Return the (X, Y) coordinate for the center point of the cell that contains the specified text.  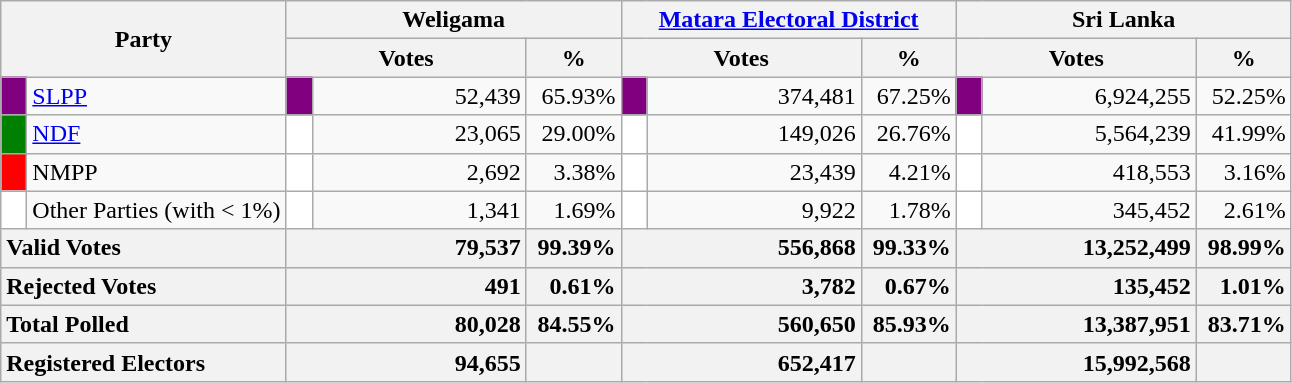
13,387,951 (1076, 324)
Total Polled (144, 324)
Party (144, 39)
98.99% (1244, 248)
3.16% (1244, 172)
2.61% (1244, 210)
52.25% (1244, 96)
26.76% (908, 134)
99.39% (574, 248)
1.69% (574, 210)
0.67% (908, 286)
NMPP (156, 172)
Rejected Votes (144, 286)
0.61% (574, 286)
Weligama (454, 20)
560,650 (741, 324)
1.78% (908, 210)
SLPP (156, 96)
84.55% (574, 324)
80,028 (406, 324)
3,782 (741, 286)
83.71% (1244, 324)
79,537 (406, 248)
NDF (156, 134)
418,553 (1089, 172)
374,481 (754, 96)
Valid Votes (144, 248)
3.38% (574, 172)
556,868 (741, 248)
99.33% (908, 248)
149,026 (754, 134)
6,924,255 (1089, 96)
652,417 (741, 362)
65.93% (574, 96)
15,992,568 (1076, 362)
67.25% (908, 96)
1,341 (419, 210)
52,439 (419, 96)
29.00% (574, 134)
13,252,499 (1076, 248)
345,452 (1089, 210)
135,452 (1076, 286)
85.93% (908, 324)
Sri Lanka (1124, 20)
23,439 (754, 172)
4.21% (908, 172)
Registered Electors (144, 362)
491 (406, 286)
5,564,239 (1089, 134)
23,065 (419, 134)
94,655 (406, 362)
41.99% (1244, 134)
2,692 (419, 172)
1.01% (1244, 286)
Matara Electoral District (788, 20)
Other Parties (with < 1%) (156, 210)
9,922 (754, 210)
